Detect which cell encompasses the target text, then output its (x, y) center coordinate. 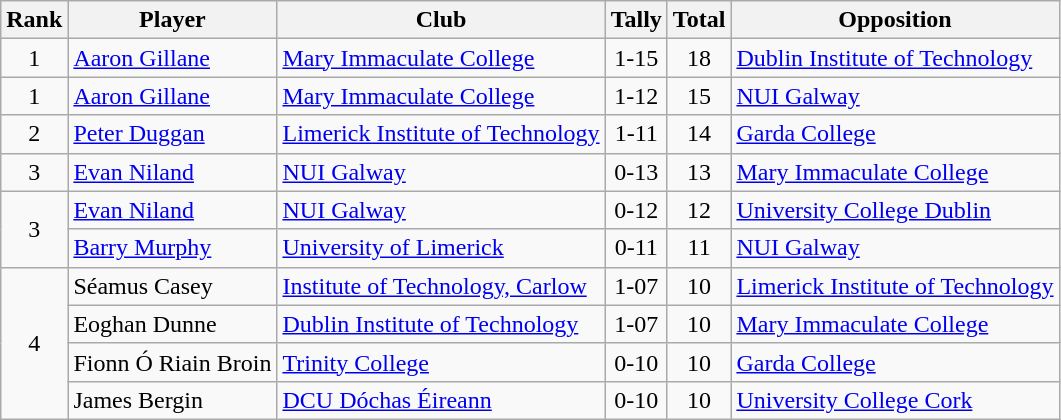
James Bergin (172, 400)
Player (172, 20)
DCU Dóchas Éireann (441, 400)
15 (699, 96)
Séamus Casey (172, 286)
Fionn Ó Riain Broin (172, 362)
1-12 (636, 96)
1-11 (636, 134)
Barry Murphy (172, 248)
1-15 (636, 58)
University of Limerick (441, 248)
Trinity College (441, 362)
13 (699, 172)
Total (699, 20)
18 (699, 58)
Club (441, 20)
0-11 (636, 248)
Institute of Technology, Carlow (441, 286)
Eoghan Dunne (172, 324)
0-13 (636, 172)
Tally (636, 20)
11 (699, 248)
12 (699, 210)
14 (699, 134)
Rank (34, 20)
0-12 (636, 210)
University College Cork (895, 400)
4 (34, 343)
Opposition (895, 20)
2 (34, 134)
Peter Duggan (172, 134)
University College Dublin (895, 210)
